Output the (X, Y) coordinate of the center of the cell containing the given text.  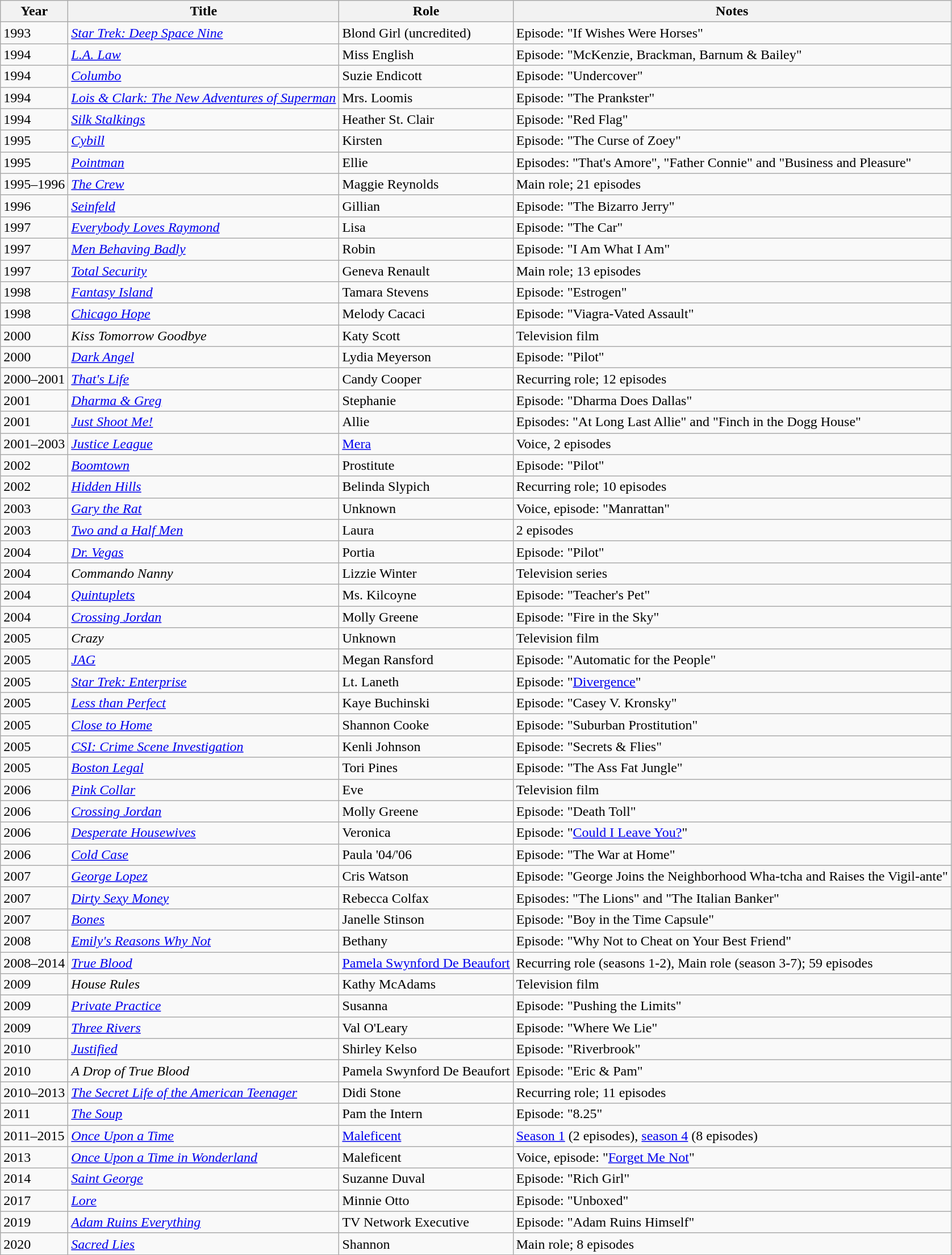
Episode: "Teacher's Pet" (732, 595)
Just Shoot Me! (203, 422)
1993 (34, 33)
Notes (732, 11)
Episode: "If Wishes Were Horses" (732, 33)
Suzie Endicott (426, 76)
Role (426, 11)
2014 (34, 1179)
Lt. Laneth (426, 682)
Shannon (426, 1244)
The Crew (203, 184)
Recurring role (seasons 1-2), Main role (season 3-7); 59 episodes (732, 963)
Justified (203, 1049)
Allie (426, 422)
Tamara Stevens (426, 293)
Seinfeld (203, 206)
Main role; 8 episodes (732, 1244)
Episode: "8.25" (732, 1114)
Episode: "Where We Lie" (732, 1028)
Desperate Housewives (203, 833)
Episode: "I Am What I Am" (732, 249)
Voice, episode: "Forget Me Not" (732, 1157)
Robin (426, 249)
Miss English (426, 55)
Year (34, 11)
Title (203, 11)
The Secret Life of the American Teenager (203, 1093)
Kathy McAdams (426, 985)
Stephanie (426, 401)
Episode: "The War at Home" (732, 854)
Cybill (203, 141)
Paula '04/'06 (426, 854)
Episode: "The Car" (732, 227)
Justice League (203, 444)
Shirley Kelso (426, 1049)
Episode: "Undercover" (732, 76)
2001–2003 (34, 444)
The Soup (203, 1114)
Maggie Reynolds (426, 184)
Men Behaving Badly (203, 249)
Episode: "Suburban Prostitution" (732, 725)
Episode: "The Bizarro Jerry" (732, 206)
Candy Cooper (426, 379)
2010–2013 (34, 1093)
Episode: "Casey V. Kronsky" (732, 703)
Susanna (426, 1006)
2019 (34, 1222)
Bones (203, 919)
Eve (426, 790)
Episode: "McKenzie, Brackman, Barnum & Bailey" (732, 55)
2020 (34, 1244)
Episode: "Secrets & Flies" (732, 747)
True Blood (203, 963)
Pam the Intern (426, 1114)
Mera (426, 444)
Episode: "Automatic for the People" (732, 660)
Bethany (426, 941)
Pointman (203, 162)
Veronica (426, 833)
Pink Collar (203, 790)
Heather St. Clair (426, 119)
Blond Girl (uncredited) (426, 33)
1995–1996 (34, 184)
Shannon Cooke (426, 725)
Prostitute (426, 465)
Melody Cacaci (426, 314)
Once Upon a Time (203, 1136)
Episode: "Riverbrook" (732, 1049)
2011–2015 (34, 1136)
Laura (426, 530)
2008–2014 (34, 963)
Lore (203, 1200)
Episode: "Boy in the Time Capsule" (732, 919)
Belinda Slypich (426, 487)
Episodes: "At Long Last Allie" and "Finch in the Dogg House" (732, 422)
Recurring role; 11 episodes (732, 1093)
Kenli Johnson (426, 747)
Cris Watson (426, 876)
Television series (732, 573)
Didi Stone (426, 1093)
Lois & Clark: The New Adventures of Superman (203, 98)
Recurring role; 12 episodes (732, 379)
Katy Scott (426, 336)
Hidden Hills (203, 487)
Recurring role; 10 episodes (732, 487)
2017 (34, 1200)
Emily's Reasons Why Not (203, 941)
Episode: "Dharma Does Dallas" (732, 401)
Episodes: "That's Amore", "Father Connie" and "Business and Pleasure" (732, 162)
Star Trek: Enterprise (203, 682)
2000–2001 (34, 379)
Kirsten (426, 141)
Cold Case (203, 854)
Kiss Tomorrow Goodbye (203, 336)
Episode: "The Prankster" (732, 98)
Lydia Meyerson (426, 357)
Episode: "Red Flag" (732, 119)
Adam Ruins Everything (203, 1222)
Episode: "Why Not to Cheat on Your Best Friend" (732, 941)
Janelle Stinson (426, 919)
Episode: "The Ass Fat Jungle" (732, 768)
Columbo (203, 76)
Dr. Vegas (203, 552)
Mrs. Loomis (426, 98)
Three Rivers (203, 1028)
Geneva Renault (426, 271)
Saint George (203, 1179)
Episode: "Adam Ruins Himself" (732, 1222)
Dirty Sexy Money (203, 898)
Chicago Hope (203, 314)
Dark Angel (203, 357)
Lisa (426, 227)
Gillian (426, 206)
Boomtown (203, 465)
Val O'Leary (426, 1028)
George Lopez (203, 876)
2008 (34, 941)
Episodes: "The Lions" and "The Italian Banker" (732, 898)
Episode: "Death Toll" (732, 811)
Rebecca Colfax (426, 898)
Suzanne Duval (426, 1179)
Minnie Otto (426, 1200)
Total Security (203, 271)
1996 (34, 206)
Less than Perfect (203, 703)
Star Trek: Deep Space Nine (203, 33)
Everybody Loves Raymond (203, 227)
Fantasy Island (203, 293)
Gary the Rat (203, 508)
Episode: "Divergence" (732, 682)
JAG (203, 660)
CSI: Crime Scene Investigation (203, 747)
Episode: "Pushing the Limits" (732, 1006)
Season 1 (2 episodes), season 4 (8 episodes) (732, 1136)
Once Upon a Time in Wonderland (203, 1157)
Close to Home (203, 725)
Silk Stalkings (203, 119)
Lizzie Winter (426, 573)
Episode: "Fire in the Sky" (732, 616)
Episode: "Rich Girl" (732, 1179)
Episode: "Viagra-Vated Assault" (732, 314)
TV Network Executive (426, 1222)
Commando Nanny (203, 573)
Voice, episode: "Manrattan" (732, 508)
2013 (34, 1157)
That's Life (203, 379)
Crazy (203, 639)
Boston Legal (203, 768)
Sacred Lies (203, 1244)
Ellie (426, 162)
Main role; 13 episodes (732, 271)
L.A. Law (203, 55)
2 episodes (732, 530)
Ms. Kilcoyne (426, 595)
Main role; 21 episodes (732, 184)
Episode: "Unboxed" (732, 1200)
Dharma & Greg (203, 401)
House Rules (203, 985)
Quintuplets (203, 595)
Episode: "The Curse of Zoey" (732, 141)
A Drop of True Blood (203, 1071)
Portia (426, 552)
Voice, 2 episodes (732, 444)
Megan Ransford (426, 660)
Episode: "Eric & Pam" (732, 1071)
Episode: "Estrogen" (732, 293)
Tori Pines (426, 768)
2011 (34, 1114)
Private Practice (203, 1006)
Episode: "Could I Leave You?" (732, 833)
Episode: "George Joins the Neighborhood Wha-tcha and Raises the Vigil-ante" (732, 876)
Two and a Half Men (203, 530)
Kaye Buchinski (426, 703)
